Detect which cell encompasses the target text, then output its [X, Y] center coordinate. 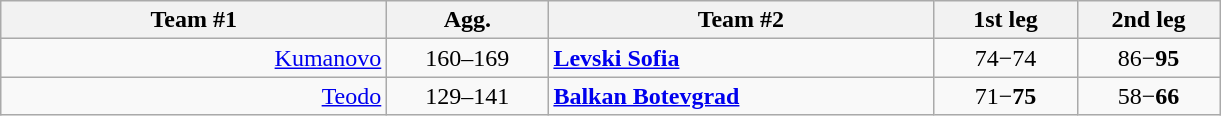
58−66 [1148, 96]
71−75 [1006, 96]
Team #1 [194, 20]
160–169 [468, 58]
Team #2 [741, 20]
74−74 [1006, 58]
Balkan Botevgrad [741, 96]
129–141 [468, 96]
Kumanovo [194, 58]
Teodo [194, 96]
1st leg [1006, 20]
Levski Sofia [741, 58]
2nd leg [1148, 20]
86−95 [1148, 58]
Agg. [468, 20]
